Output the (x, y) coordinate of the center of the cell containing the given text.  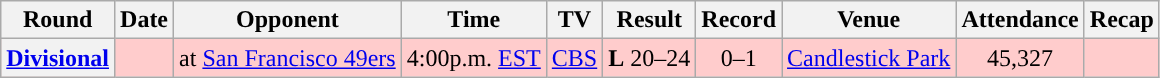
Round (58, 20)
Result (650, 20)
Date (144, 20)
45,327 (1020, 58)
at San Francisco 49ers (288, 58)
Time (474, 20)
Record (739, 20)
Opponent (288, 20)
0–1 (739, 58)
4:00p.m. EST (474, 58)
Venue (869, 20)
Candlestick Park (869, 58)
Divisional (58, 58)
Attendance (1020, 20)
TV (574, 20)
L 20–24 (650, 58)
CBS (574, 58)
Recap (1122, 20)
